Determine the [x, y] coordinate at the center of the cell enclosing the given text.  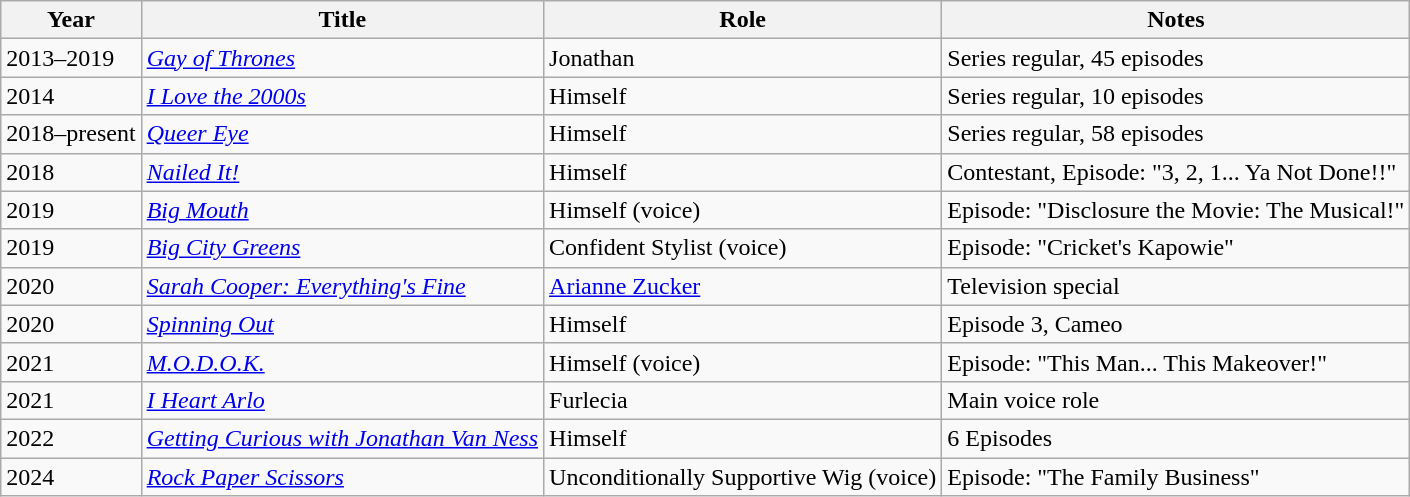
Main voice role [1176, 400]
Spinning Out [342, 324]
Series regular, 58 episodes [1176, 134]
Episode 3, Cameo [1176, 324]
Confident Stylist (voice) [743, 248]
2013–2019 [71, 58]
I Love the 2000s [342, 96]
2022 [71, 438]
Episode: "Disclosure the Movie: The Musical!" [1176, 210]
Year [71, 20]
Rock Paper Scissors [342, 477]
Episode: "Cricket's Kapowie" [1176, 248]
Television special [1176, 286]
Notes [1176, 20]
Role [743, 20]
I Heart Arlo [342, 400]
Big Mouth [342, 210]
Episode: "The Family Business" [1176, 477]
Gay of Thrones [342, 58]
6 Episodes [1176, 438]
Series regular, 45 episodes [1176, 58]
Sarah Cooper: Everything's Fine [342, 286]
Arianne Zucker [743, 286]
Jonathan [743, 58]
Furlecia [743, 400]
2014 [71, 96]
Big City Greens [342, 248]
Queer Eye [342, 134]
Unconditionally Supportive Wig (voice) [743, 477]
Episode: "This Man... This Makeover!" [1176, 362]
Title [342, 20]
2024 [71, 477]
Nailed It! [342, 172]
2018 [71, 172]
M.O.D.O.K. [342, 362]
Getting Curious with Jonathan Van Ness [342, 438]
2018–present [71, 134]
Series regular, 10 episodes [1176, 96]
Contestant, Episode: "3, 2, 1... Ya Not Done!!" [1176, 172]
